Return (x, y) of the center of cell containing provided text 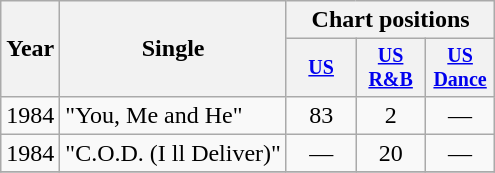
83 (320, 115)
USR&B (390, 68)
USDance (460, 68)
"You, Me and He" (174, 115)
Year (30, 49)
2 (390, 115)
"C.O.D. (I ll Deliver)" (174, 153)
Single (174, 49)
US (320, 68)
20 (390, 153)
Chart positions (390, 20)
